Provide the [x, y] coordinate of the cell's center where the given text is located.  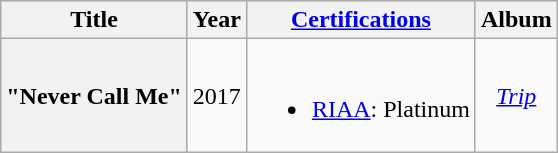
Trip [516, 96]
Certifications [360, 20]
Title [94, 20]
2017 [216, 96]
RIAA: Platinum [360, 96]
Year [216, 20]
"Never Call Me" [94, 96]
Album [516, 20]
